Search for the cell housing the specified text and yield its [x, y] center coordinate. 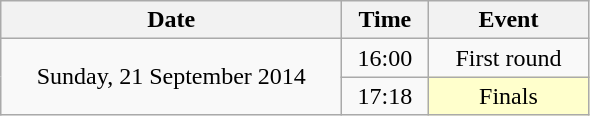
First round [508, 58]
Time [385, 20]
Finals [508, 96]
17:18 [385, 96]
16:00 [385, 58]
Sunday, 21 September 2014 [172, 77]
Event [508, 20]
Date [172, 20]
